Detect which cell encompasses the target text, then output its [X, Y] center coordinate. 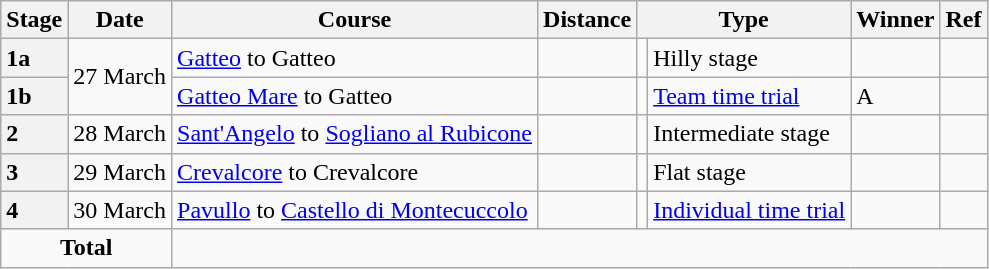
28 March [120, 134]
3 [34, 172]
Ref [964, 20]
Sant'Angelo to Sogliano al Rubicone [355, 134]
Crevalcore to Crevalcore [355, 172]
Course [355, 20]
1b [34, 96]
30 March [120, 210]
27 March [120, 77]
Pavullo to Castello di Montecuccolo [355, 210]
Flat stage [750, 172]
Distance [588, 20]
Stage [34, 20]
Date [120, 20]
1a [34, 58]
Total [86, 248]
2 [34, 134]
Winner [896, 20]
29 March [120, 172]
Type [744, 20]
Gatteo Mare to Gatteo [355, 96]
A [896, 96]
Hilly stage [750, 58]
Intermediate stage [750, 134]
4 [34, 210]
Team time trial [750, 96]
Gatteo to Gatteo [355, 58]
Individual time trial [750, 210]
